Determine the [X, Y] coordinate at the center of the cell enclosing the given text.  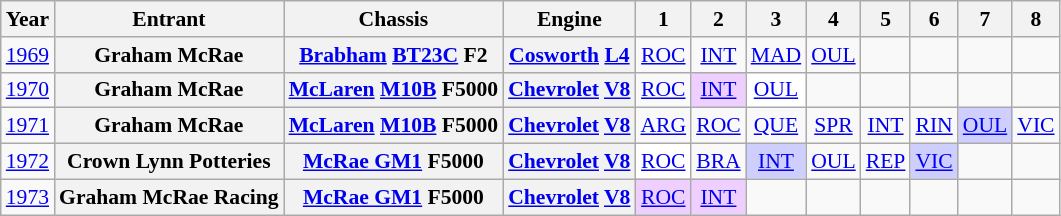
Year [28, 19]
1 [663, 19]
1972 [28, 162]
QUE [776, 126]
4 [833, 19]
ARG [663, 126]
1973 [28, 197]
Cosworth L4 [569, 55]
5 [886, 19]
Brabham BT23C F2 [394, 55]
SPR [833, 126]
Entrant [169, 19]
MAD [776, 55]
REP [886, 162]
1969 [28, 55]
8 [1036, 19]
6 [934, 19]
1970 [28, 90]
RIN [934, 126]
3 [776, 19]
1971 [28, 126]
Engine [569, 19]
Crown Lynn Potteries [169, 162]
BRA [718, 162]
Chassis [394, 19]
2 [718, 19]
7 [985, 19]
Graham McRae Racing [169, 197]
